Detect which cell encompasses the target text, then output its (X, Y) center coordinate. 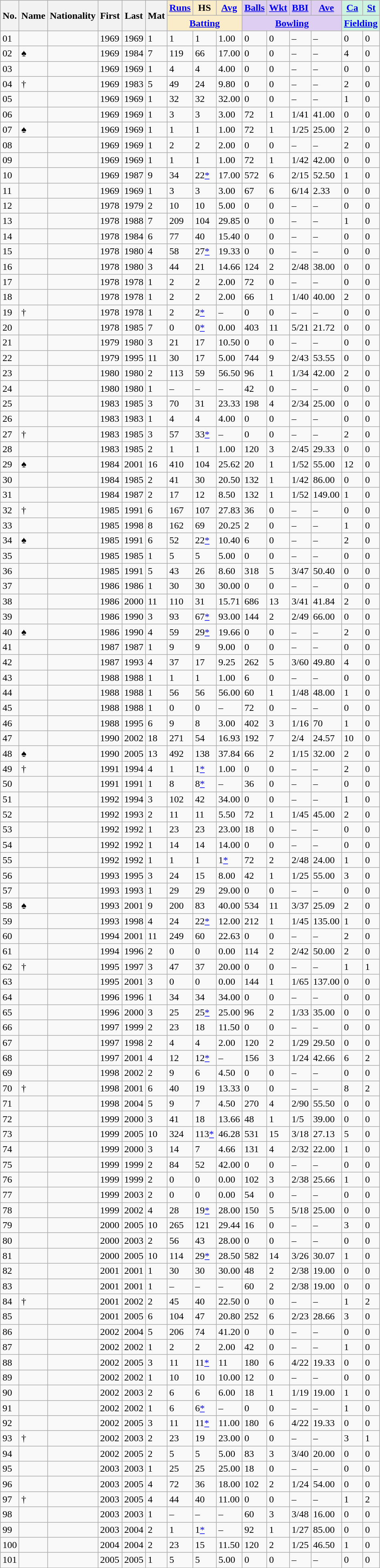
8.00 (229, 875)
2/49 (300, 616)
13.33 (229, 1088)
95 (10, 1469)
06 (10, 114)
St (371, 8)
8.60 (229, 571)
67* (204, 616)
135.00 (326, 921)
1/40 (300, 297)
1/48 (300, 693)
Balls (254, 8)
19* (204, 1210)
55 (10, 860)
Last (134, 16)
85.00 (326, 1530)
137.00 (326, 982)
1/33 (300, 1012)
25.09 (326, 906)
Runs (180, 8)
04 (10, 84)
15.40 (229, 236)
1/27 (300, 1530)
249 (180, 936)
80 (10, 1241)
50.00 (326, 952)
05 (10, 99)
262 (254, 662)
15.71 (229, 601)
54.00 (326, 1484)
53.55 (326, 358)
582 (254, 1256)
492 (180, 754)
09 (10, 160)
41.20 (229, 1332)
20.50 (229, 480)
113 (180, 373)
149.00 (326, 495)
402 (254, 723)
46.28 (229, 1134)
2/32 (300, 1149)
5/21 (300, 327)
6.00 (229, 1392)
52.50 (326, 175)
39 (10, 616)
78 (10, 1210)
38 (10, 601)
68 (10, 1058)
20.80 (229, 1317)
37.84 (229, 754)
14.00 (229, 845)
27.13 (326, 1134)
86.00 (326, 480)
20.25 (229, 525)
16.93 (229, 738)
9.00 (229, 647)
08 (10, 145)
1/34 (300, 373)
85 (10, 1317)
2/45 (300, 449)
2* (204, 312)
2/4 (300, 738)
3/47 (300, 571)
1/16 (300, 723)
90 (10, 1392)
167 (180, 510)
28.50 (229, 1256)
403 (254, 327)
0* (204, 327)
3/26 (300, 1256)
9.80 (229, 84)
28.66 (326, 1317)
Wkt (278, 8)
35.00 (326, 1012)
107 (204, 510)
744 (254, 358)
25* (204, 1012)
9.25 (229, 662)
22.50 (229, 1301)
53 (10, 830)
198 (254, 403)
6/14 (300, 191)
02 (10, 54)
2/90 (300, 1103)
Ave (326, 8)
71 (10, 1103)
79 (10, 1225)
6* (204, 1408)
88 (10, 1362)
192 (254, 738)
81 (10, 1256)
3/41 (300, 601)
2/23 (300, 1317)
1/29 (300, 1043)
3/37 (300, 906)
324 (180, 1134)
29.00 (229, 890)
8* (204, 784)
21.72 (326, 327)
2/43 (300, 358)
10.40 (229, 541)
39.00 (326, 1119)
76 (10, 1180)
101 (10, 1560)
1/19 (300, 1392)
45.00 (326, 814)
29.33 (326, 449)
206 (180, 1332)
150 (254, 1210)
1/15 (300, 754)
29.85 (229, 221)
22.00 (326, 1149)
07 (10, 130)
27.83 (229, 510)
270 (254, 1103)
No. (10, 16)
41.84 (326, 601)
3/48 (300, 1514)
534 (254, 906)
38.00 (326, 267)
73 (10, 1134)
89 (10, 1377)
97 (10, 1499)
49.80 (326, 662)
18.00 (229, 1484)
46.50 (326, 1545)
35 (10, 556)
33 (10, 525)
55.50 (326, 1103)
25.66 (326, 1180)
82 (10, 1271)
First (110, 16)
Nationality (73, 16)
94 (10, 1454)
50.40 (326, 571)
27* (204, 251)
61 (10, 952)
75 (10, 1165)
100 (10, 1545)
25.62 (229, 465)
14.66 (229, 267)
48.00 (326, 693)
3/60 (300, 662)
131 (254, 1149)
42.66 (326, 1058)
Bowling (292, 23)
Mat (156, 16)
1/5 (300, 1119)
41.00 (326, 114)
33* (204, 434)
2/42 (300, 952)
113* (204, 1134)
03 (10, 69)
Avg (229, 8)
12* (204, 1058)
12.00 (229, 921)
686 (254, 601)
29.44 (229, 1225)
3/18 (300, 1134)
BBI (300, 8)
98 (10, 1514)
Name (34, 16)
65 (10, 1012)
19.66 (229, 632)
252 (254, 1317)
16.00 (326, 1514)
27 (10, 434)
13.66 (229, 1119)
318 (254, 571)
10.00 (229, 1377)
86 (10, 1332)
HS (204, 8)
63 (10, 982)
1/65 (300, 982)
162 (180, 525)
22.63 (229, 936)
56.50 (229, 373)
410 (180, 465)
24.57 (326, 738)
265 (180, 1225)
24.00 (326, 860)
2.33 (326, 191)
91 (10, 1408)
Fielding (361, 23)
119 (180, 54)
271 (180, 738)
23.33 (229, 403)
29.50 (326, 1043)
572 (254, 175)
46 (10, 723)
50 (10, 784)
3/40 (300, 1454)
51 (10, 799)
56.00 (229, 693)
93.00 (229, 616)
10.50 (229, 343)
138 (204, 754)
1/41 (300, 114)
121 (204, 1225)
5/18 (300, 1210)
124 (254, 267)
Ca (352, 8)
110 (180, 601)
87 (10, 1347)
99 (10, 1530)
64 (10, 997)
01 (10, 38)
22 (10, 358)
212 (254, 921)
62 (10, 967)
2/34 (300, 403)
8.50 (229, 495)
Batting (205, 23)
66.00 (326, 616)
5.50 (229, 814)
2/15 (300, 175)
156 (254, 1058)
531 (254, 1134)
209 (180, 221)
200 (180, 906)
30.07 (326, 1256)
4.66 (229, 1149)
